Determine the (x, y) coordinate at the center of the cell enclosing the given text.  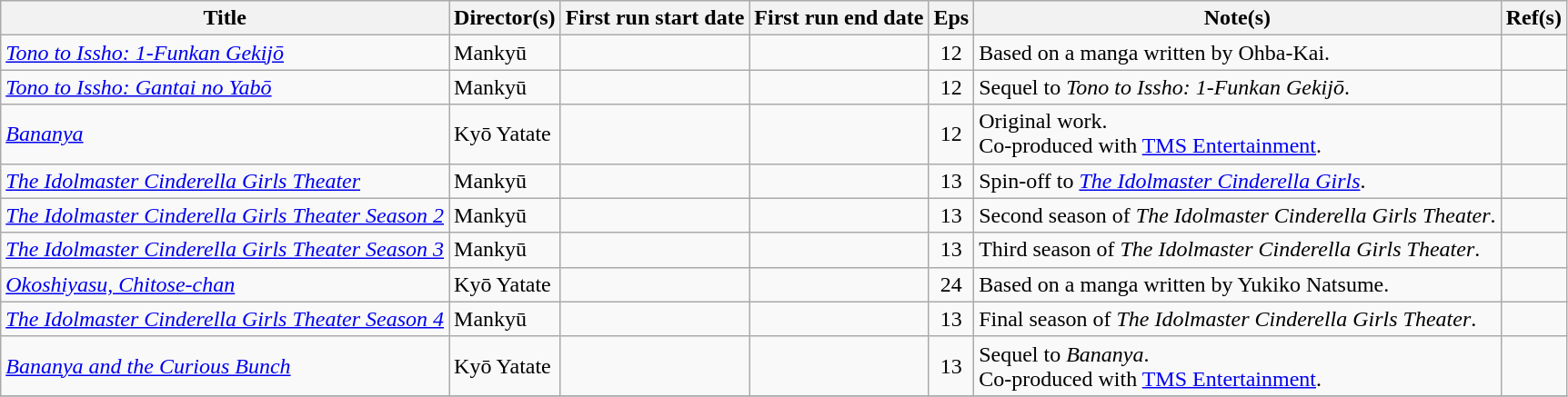
Tono to Issho: Gantai no Yabō (226, 87)
Director(s) (506, 18)
Note(s) (1237, 18)
Bananya and the Curious Bunch (226, 365)
Eps (951, 18)
Third season of The Idolmaster Cinderella Girls Theater. (1237, 250)
Based on a manga written by Ohba-Kai. (1237, 53)
Ref(s) (1533, 18)
24 (951, 284)
First run end date (839, 18)
Title (226, 18)
The Idolmaster Cinderella Girls Theater Season 2 (226, 215)
Bananya (226, 134)
Spin-off to The Idolmaster Cinderella Girls. (1237, 181)
First run start date (655, 18)
Original work.Co-produced with TMS Entertainment. (1237, 134)
The Idolmaster Cinderella Girls Theater (226, 181)
Final season of The Idolmaster Cinderella Girls Theater. (1237, 319)
Tono to Issho: 1-Funkan Gekijō (226, 53)
The Idolmaster Cinderella Girls Theater Season 3 (226, 250)
Based on a manga written by Yukiko Natsume. (1237, 284)
The Idolmaster Cinderella Girls Theater Season 4 (226, 319)
Second season of The Idolmaster Cinderella Girls Theater. (1237, 215)
Sequel to Bananya.Co-produced with TMS Entertainment. (1237, 365)
Okoshiyasu, Chitose-chan (226, 284)
Sequel to Tono to Issho: 1-Funkan Gekijō. (1237, 87)
